Provide the (x, y) coordinate of the cell's center where the given text is located.  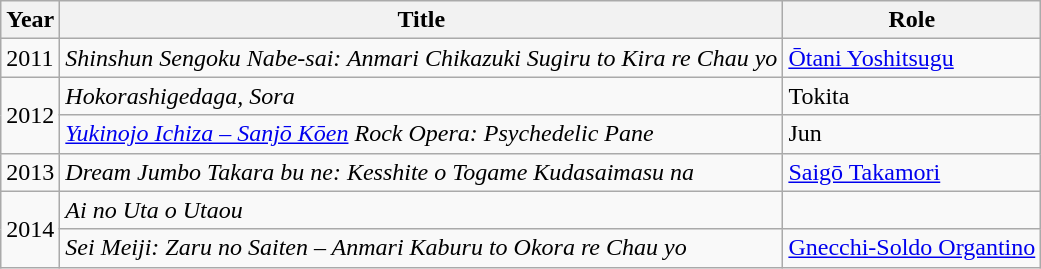
Gnecchi-Soldo Organtino (912, 248)
2012 (30, 115)
2014 (30, 229)
Hokorashigedaga, Sora (422, 96)
2011 (30, 58)
Title (422, 20)
2013 (30, 172)
Shinshun Sengoku Nabe-sai: Anmari Chikazuki Sugiru to Kira re Chau yo (422, 58)
Saigō Takamori (912, 172)
Yukinojo Ichiza – Sanjō Kōen Rock Opera: Psychedelic Pane (422, 134)
Year (30, 20)
Sei Meiji: Zaru no Saiten – Anmari Kaburu to Okora re Chau yo (422, 248)
Tokita (912, 96)
Dream Jumbo Takara bu ne: Kesshite o Togame Kudasaimasu na (422, 172)
Ōtani Yoshitsugu (912, 58)
Ai no Uta o Utaou (422, 210)
Jun (912, 134)
Role (912, 20)
